Provide the (x, y) coordinate of the cell's center where the given text is located.  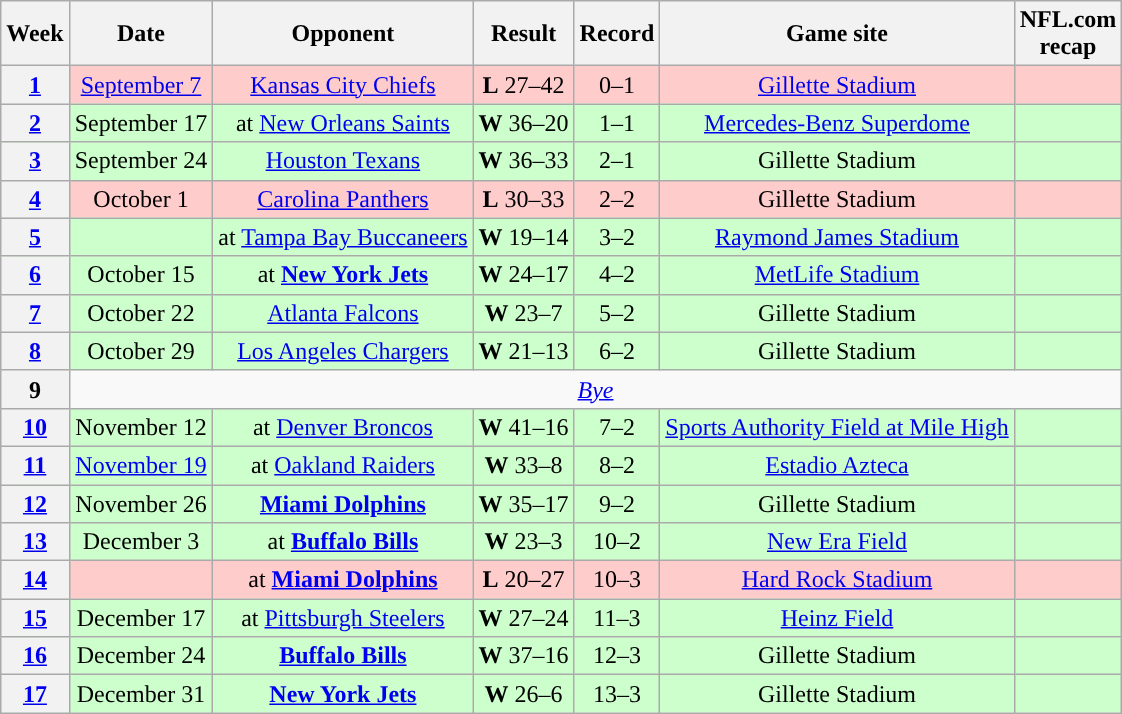
at Miami Dolphins (343, 580)
17 (35, 694)
W 41–16 (524, 427)
11 (35, 465)
3 (35, 161)
at Oakland Raiders (343, 465)
L 20–27 (524, 580)
December 24 (141, 656)
L 30–33 (524, 199)
12 (35, 503)
2–2 (617, 199)
September 24 (141, 161)
11–3 (617, 618)
November 26 (141, 503)
Date (141, 34)
W 33–8 (524, 465)
W 23–7 (524, 313)
Atlanta Falcons (343, 313)
Estadio Azteca (837, 465)
Record (617, 34)
W 36–20 (524, 123)
7 (35, 313)
W 26–6 (524, 694)
8 (35, 351)
Kansas City Chiefs (343, 85)
3–2 (617, 237)
2 (35, 123)
Bye (596, 389)
0–1 (617, 85)
5 (35, 237)
2–1 (617, 161)
December 17 (141, 618)
October 22 (141, 313)
September 17 (141, 123)
Week (35, 34)
Los Angeles Chargers (343, 351)
4 (35, 199)
9 (35, 389)
Houston Texans (343, 161)
10–2 (617, 542)
Carolina Panthers (343, 199)
16 (35, 656)
December 31 (141, 694)
W 24–17 (524, 275)
6 (35, 275)
Game site (837, 34)
Heinz Field (837, 618)
at Tampa Bay Buccaneers (343, 237)
1–1 (617, 123)
December 3 (141, 542)
at Buffalo Bills (343, 542)
5–2 (617, 313)
13 (35, 542)
6–2 (617, 351)
November 19 (141, 465)
October 1 (141, 199)
L 27–42 (524, 85)
8–2 (617, 465)
W 35–17 (524, 503)
New Era Field (837, 542)
W 37–16 (524, 656)
October 29 (141, 351)
10 (35, 427)
W 21–13 (524, 351)
MetLife Stadium (837, 275)
4–2 (617, 275)
NFL.comrecap (1068, 34)
7–2 (617, 427)
Result (524, 34)
Hard Rock Stadium (837, 580)
1 (35, 85)
W 36–33 (524, 161)
W 19–14 (524, 237)
10–3 (617, 580)
at New York Jets (343, 275)
at New Orleans Saints (343, 123)
Mercedes-Benz Superdome (837, 123)
Miami Dolphins (343, 503)
November 12 (141, 427)
W 23–3 (524, 542)
at Denver Broncos (343, 427)
14 (35, 580)
9–2 (617, 503)
12–3 (617, 656)
W 27–24 (524, 618)
New York Jets (343, 694)
Raymond James Stadium (837, 237)
at Pittsburgh Steelers (343, 618)
September 7 (141, 85)
15 (35, 618)
Sports Authority Field at Mile High (837, 427)
13–3 (617, 694)
Buffalo Bills (343, 656)
Opponent (343, 34)
October 15 (141, 275)
